Detect which cell encompasses the target text, then output its [x, y] center coordinate. 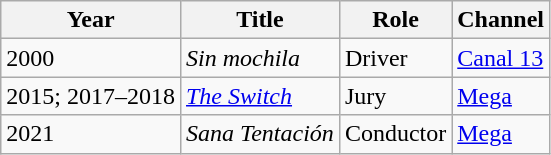
Title [260, 20]
Conductor [395, 134]
Jury [395, 96]
Sana Tentación [260, 134]
Canal 13 [501, 58]
Year [91, 20]
2015; 2017–2018 [91, 96]
2000 [91, 58]
Driver [395, 58]
Sin mochila [260, 58]
The Switch [260, 96]
2021 [91, 134]
Role [395, 20]
Channel [501, 20]
